For the text-containing cell, return its midpoint in (x, y) coordinate format. 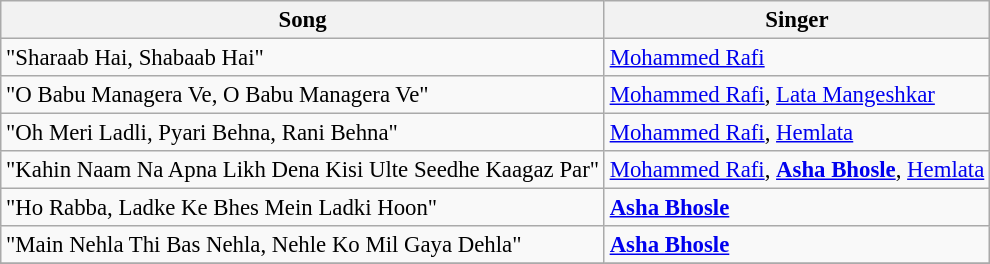
"Oh Meri Ladli, Pyari Behna, Rani Behna" (303, 133)
Mohammed Rafi, Asha Bhosle, Hemlata (796, 170)
"O Babu Managera Ve, O Babu Managera Ve" (303, 95)
Mohammed Rafi (796, 58)
"Main Nehla Thi Bas Nehla, Nehle Ko Mil Gaya Dehla" (303, 245)
Mohammed Rafi, Hemlata (796, 133)
"Kahin Naam Na Apna Likh Dena Kisi Ulte Seedhe Kaagaz Par" (303, 170)
Song (303, 20)
Mohammed Rafi, Lata Mangeshkar (796, 95)
Singer (796, 20)
"Ho Rabba, Ladke Ke Bhes Mein Ladki Hoon" (303, 208)
"Sharaab Hai, Shabaab Hai" (303, 58)
